Find where the given text appears and provide that cell's center as [x, y] coordinate. 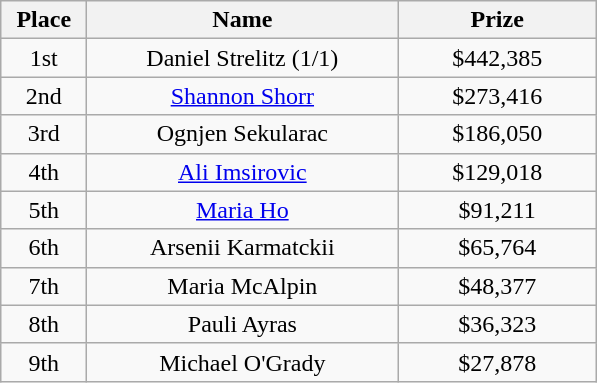
Michael O'Grady [242, 362]
$36,323 [498, 324]
6th [44, 248]
7th [44, 286]
Prize [498, 20]
2nd [44, 96]
$48,377 [498, 286]
Ali Imsirovic [242, 172]
4th [44, 172]
$65,764 [498, 248]
$27,878 [498, 362]
5th [44, 210]
Ognjen Sekularac [242, 134]
9th [44, 362]
Name [242, 20]
Shannon Shorr [242, 96]
Maria McAlpin [242, 286]
8th [44, 324]
$129,018 [498, 172]
3rd [44, 134]
1st [44, 58]
Pauli Ayras [242, 324]
$186,050 [498, 134]
Maria Ho [242, 210]
Place [44, 20]
Daniel Strelitz (1/1) [242, 58]
Arsenii Karmatckii [242, 248]
$273,416 [498, 96]
$442,385 [498, 58]
$91,211 [498, 210]
